From the cell containing the given text, extract its center point as [x, y] coordinate. 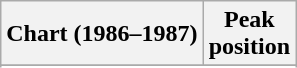
Peakposition [249, 34]
Chart (1986–1987) [102, 34]
